Find where the given text appears and provide that cell's center as (X, Y) coordinate. 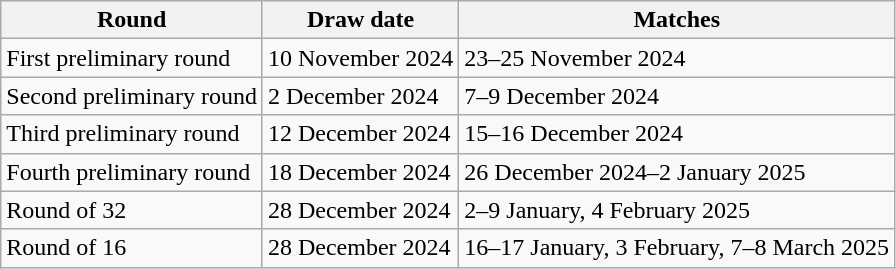
Round of 16 (132, 248)
Draw date (360, 20)
2–9 January, 4 February 2025 (677, 210)
7–9 December 2024 (677, 96)
15–16 December 2024 (677, 134)
26 December 2024–2 January 2025 (677, 172)
Round (132, 20)
Matches (677, 20)
Third preliminary round (132, 134)
23–25 November 2024 (677, 58)
2 December 2024 (360, 96)
Round of 32 (132, 210)
Fourth preliminary round (132, 172)
18 December 2024 (360, 172)
Second preliminary round (132, 96)
10 November 2024 (360, 58)
12 December 2024 (360, 134)
16–17 January, 3 February, 7–8 March 2025 (677, 248)
First preliminary round (132, 58)
